Return the (X, Y) coordinate for the center point of the cell that contains the specified text.  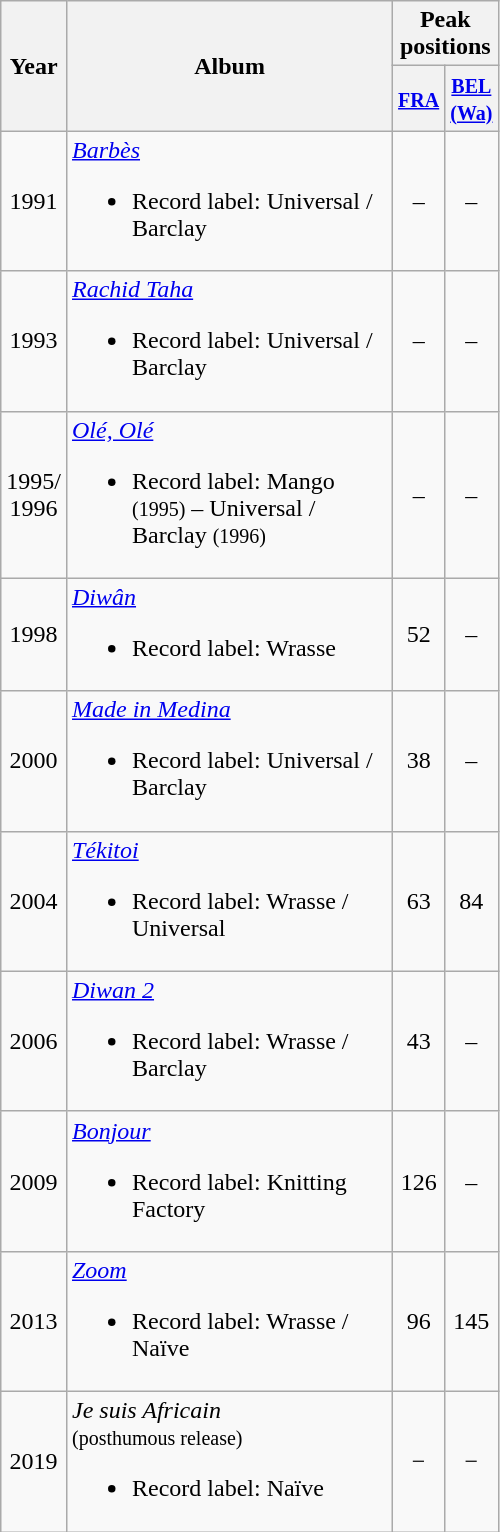
1998 (34, 634)
BonjourRecord label: Knitting Factory (229, 1181)
2019 (34, 1461)
96 (419, 1321)
2013 (34, 1321)
84 (472, 901)
2006 (34, 1041)
Diwan 2Record label: Wrasse / Barclay (229, 1041)
Year (34, 66)
1993 (34, 341)
Rachid TahaRecord label: Universal / Barclay (229, 341)
Made in MedinaRecord label: Universal / Barclay (229, 761)
2004 (34, 901)
BarbèsRecord label: Universal / Barclay (229, 201)
63 (419, 901)
Peak positions (446, 34)
145 (472, 1321)
BEL (Wa) (472, 98)
38 (419, 761)
2009 (34, 1181)
ZoomRecord label: Wrasse / Naïve (229, 1321)
126 (419, 1181)
52 (419, 634)
43 (419, 1041)
FRA (419, 98)
DiwânRecord label: Wrasse (229, 634)
1995/1996 (34, 494)
Album (229, 66)
2000 (34, 761)
Olé, OléRecord label: Mango (1995) – Universal / Barclay (1996) (229, 494)
1991 (34, 201)
Je suis Africain (posthumous release)Record label: Naïve (229, 1461)
TékitoiRecord label: Wrasse / Universal (229, 901)
